Capture the cell that displays the provided text and extract its (X, Y) central coordinate. 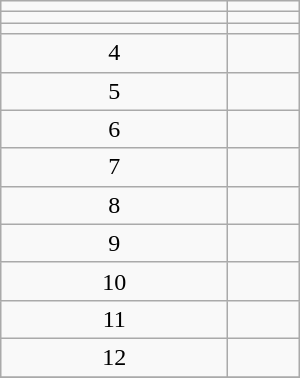
4 (114, 53)
5 (114, 91)
12 (114, 357)
8 (114, 205)
6 (114, 129)
11 (114, 319)
10 (114, 281)
9 (114, 243)
7 (114, 167)
